From the cell containing the given text, extract its center point as [x, y] coordinate. 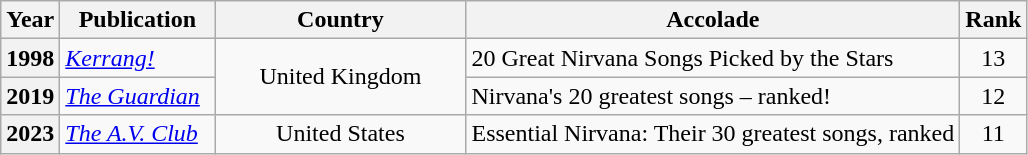
Essential Nirvana: Their 30 greatest songs, ranked [713, 134]
United Kingdom [340, 77]
2019 [30, 96]
2023 [30, 134]
Publication [138, 20]
United States [340, 134]
1998 [30, 58]
20 Great Nirvana Songs Picked by the Stars [713, 58]
Kerrang! [138, 58]
The A.V. Club [138, 134]
The Guardian [138, 96]
11 [994, 134]
13 [994, 58]
Year [30, 20]
Nirvana's 20 greatest songs – ranked! [713, 96]
Accolade [713, 20]
Rank [994, 20]
Country [340, 20]
12 [994, 96]
